Identify which cell holds the provided text, then report its (X, Y) central coordinate. 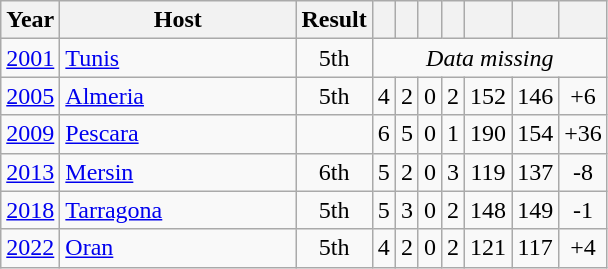
2018 (30, 210)
+4 (584, 248)
148 (488, 210)
Result (334, 20)
119 (488, 172)
Tarragona (178, 210)
Oran (178, 248)
Almeria (178, 96)
Year (30, 20)
137 (536, 172)
2009 (30, 134)
Data missing (490, 58)
Mersin (178, 172)
154 (536, 134)
146 (536, 96)
2022 (30, 248)
6th (334, 172)
Tunis (178, 58)
190 (488, 134)
-8 (584, 172)
+36 (584, 134)
152 (488, 96)
Pescara (178, 134)
149 (536, 210)
2001 (30, 58)
121 (488, 248)
1 (452, 134)
2013 (30, 172)
Host (178, 20)
-1 (584, 210)
2005 (30, 96)
6 (384, 134)
+6 (584, 96)
117 (536, 248)
